Scan for the cell matching the given text and deliver its [x, y] coordinate at center. 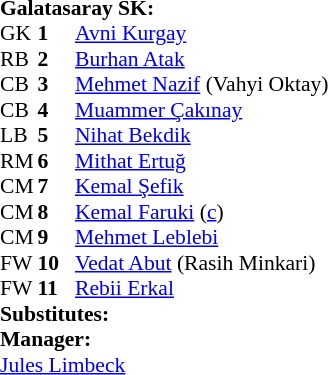
1 [57, 33]
GK [19, 33]
9 [57, 237]
RB [19, 59]
5 [57, 135]
6 [57, 161]
4 [57, 110]
11 [57, 289]
LB [19, 135]
10 [57, 263]
8 [57, 212]
7 [57, 187]
3 [57, 85]
RM [19, 161]
2 [57, 59]
